For the text-containing cell, return its midpoint in (x, y) coordinate format. 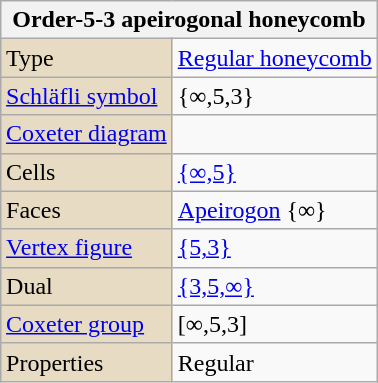
Regular (274, 362)
{5,3} (274, 248)
Schläfli symbol (87, 96)
{∞,5} (274, 172)
Faces (87, 210)
Dual (87, 286)
Coxeter diagram (87, 134)
{∞,5,3} (274, 96)
[∞,5,3] (274, 324)
Properties (87, 362)
Regular honeycomb (274, 58)
Order-5-3 apeirogonal honeycomb (190, 20)
Apeirogon {∞} (274, 210)
Coxeter group (87, 324)
Cells (87, 172)
{3,5,∞} (274, 286)
Type (87, 58)
Vertex figure (87, 248)
